Pinpoint the cell where the given text exists, returning its (x, y) midpoint coordinate. 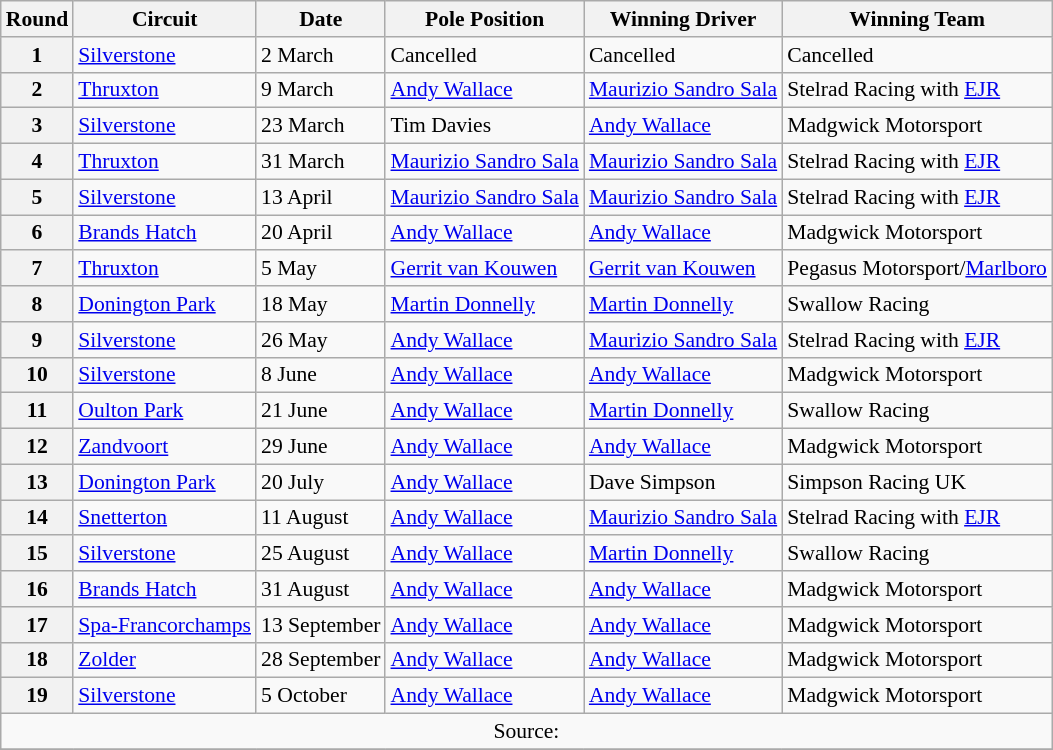
28 September (320, 660)
Zandvoort (164, 447)
Oulton Park (164, 411)
21 June (320, 411)
Winning Team (917, 19)
31 August (320, 589)
18 May (320, 304)
20 April (320, 233)
Spa-Francorchamps (164, 625)
2 (38, 90)
31 March (320, 162)
18 (38, 660)
1 (38, 55)
Snetterton (164, 518)
19 (38, 696)
5 (38, 197)
Pole Position (484, 19)
13 April (320, 197)
8 June (320, 375)
11 August (320, 518)
Dave Simpson (683, 482)
13 September (320, 625)
Pegasus Motorsport/Marlboro (917, 269)
4 (38, 162)
8 (38, 304)
15 (38, 554)
10 (38, 375)
Circuit (164, 19)
20 July (320, 482)
26 May (320, 340)
17 (38, 625)
Source: (526, 732)
3 (38, 126)
5 May (320, 269)
9 March (320, 90)
Zolder (164, 660)
5 October (320, 696)
12 (38, 447)
11 (38, 411)
16 (38, 589)
Winning Driver (683, 19)
7 (38, 269)
14 (38, 518)
6 (38, 233)
Round (38, 19)
29 June (320, 447)
Date (320, 19)
Tim Davies (484, 126)
2 March (320, 55)
13 (38, 482)
25 August (320, 554)
9 (38, 340)
Simpson Racing UK (917, 482)
23 March (320, 126)
